Output the [X, Y] coordinate of the center of the cell containing the given text.  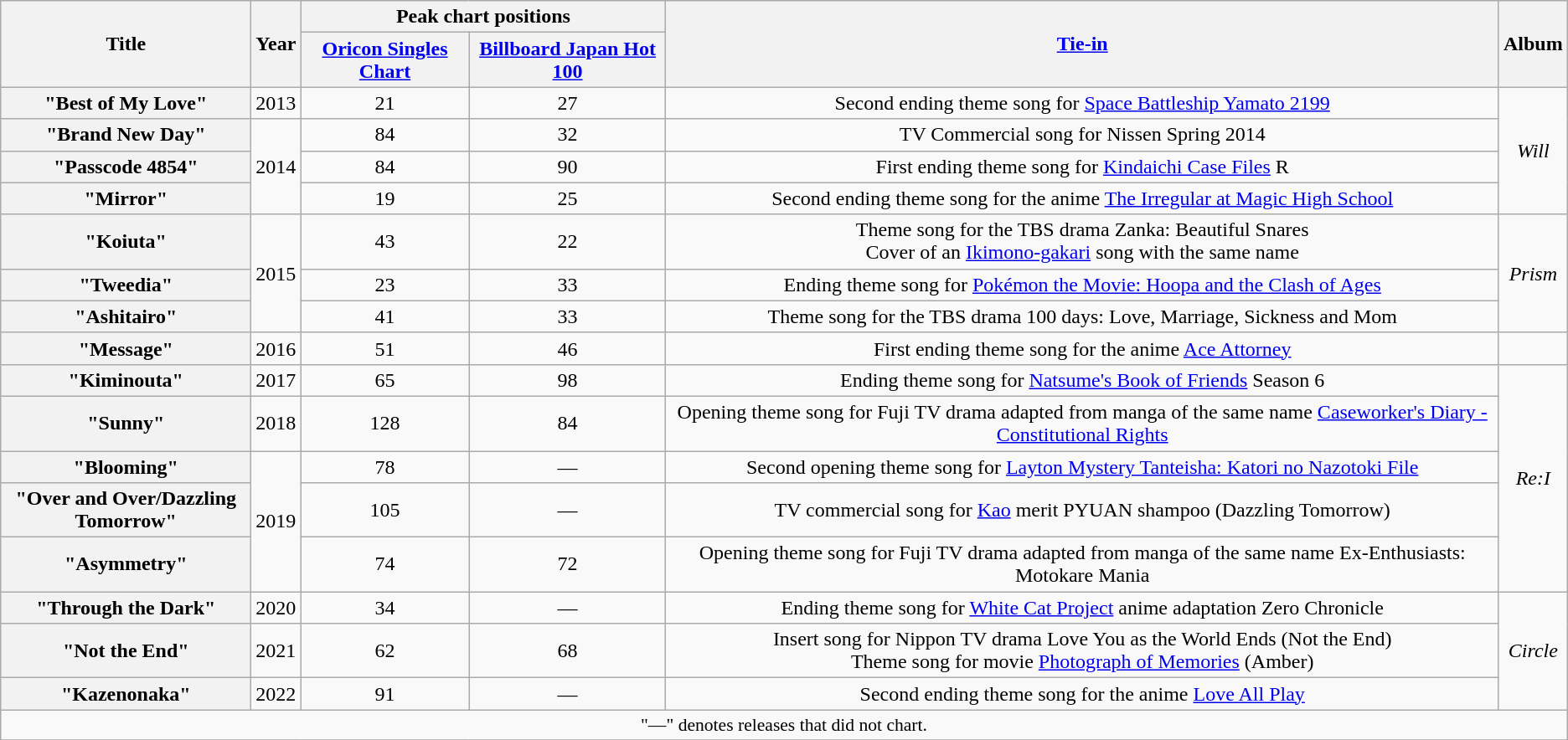
TV commercial song for Kao merit PYUAN shampoo (Dazzling Tomorrow) [1082, 511]
91 [385, 694]
"Mirror" [126, 198]
Circle [1533, 651]
"—" denotes releases that did not chart. [784, 725]
65 [385, 380]
2022 [276, 694]
Second ending theme song for the anime Love All Play [1082, 694]
2015 [276, 273]
2019 [276, 521]
21 [385, 103]
Year [276, 44]
43 [385, 241]
"Asymmetry" [126, 564]
23 [385, 285]
Ending theme song for White Cat Project anime adaptation Zero Chronicle [1082, 608]
Prism [1533, 273]
Second ending theme song for the anime The Irregular at Magic High School [1082, 198]
90 [568, 167]
"Koiuta" [126, 241]
Second ending theme song for Space Battleship Yamato 2199 [1082, 103]
2014 [276, 167]
2016 [276, 348]
Album [1533, 44]
"Tweedia" [126, 285]
"Brand New Day" [126, 135]
68 [568, 651]
"Blooming" [126, 466]
46 [568, 348]
Will [1533, 151]
First ending theme song for Kindaichi Case Files R [1082, 167]
Theme song for the TBS drama 100 days: Love, Marriage, Sickness and Mom [1082, 316]
"Through the Dark" [126, 608]
2017 [276, 380]
"Passcode 4854" [126, 167]
2021 [276, 651]
Peak chart positions [483, 17]
Theme song for the TBS drama Zanka: Beautiful SnaresCover of an Ikimono-gakari song with the same name [1082, 241]
"Not the End" [126, 651]
Re:I [1533, 477]
"Best of My Love" [126, 103]
Ending theme song for Natsume's Book of Friends Season 6 [1082, 380]
2013 [276, 103]
Insert song for Nippon TV drama Love You as the World Ends (Not the End)Theme song for movie Photograph of Memories (Amber) [1082, 651]
72 [568, 564]
19 [385, 198]
"Kazenonaka" [126, 694]
Second opening theme song for Layton Mystery Tanteisha: Katori no Nazotoki File [1082, 466]
Billboard Japan Hot 100 [568, 60]
78 [385, 466]
22 [568, 241]
2018 [276, 424]
"Ashitairo" [126, 316]
2020 [276, 608]
Title [126, 44]
105 [385, 511]
Opening theme song for Fuji TV drama adapted from manga of the same name Ex-Enthusiasts: Motokare Mania [1082, 564]
"Over and Over/Dazzling Tomorrow" [126, 511]
"Kiminouta" [126, 380]
41 [385, 316]
Opening theme song for Fuji TV drama adapted from manga of the same name Caseworker's Diary - Constitutional Rights [1082, 424]
Ending theme song for Pokémon the Movie: Hoopa and the Clash of Ages [1082, 285]
25 [568, 198]
32 [568, 135]
27 [568, 103]
"Message" [126, 348]
128 [385, 424]
First ending theme song for the anime Ace Attorney [1082, 348]
Oricon Singles Chart [385, 60]
TV Commercial song for Nissen Spring 2014 [1082, 135]
"Sunny" [126, 424]
Tie-in [1082, 44]
51 [385, 348]
62 [385, 651]
34 [385, 608]
98 [568, 380]
74 [385, 564]
